Capture the cell that displays the provided text and extract its [X, Y] central coordinate. 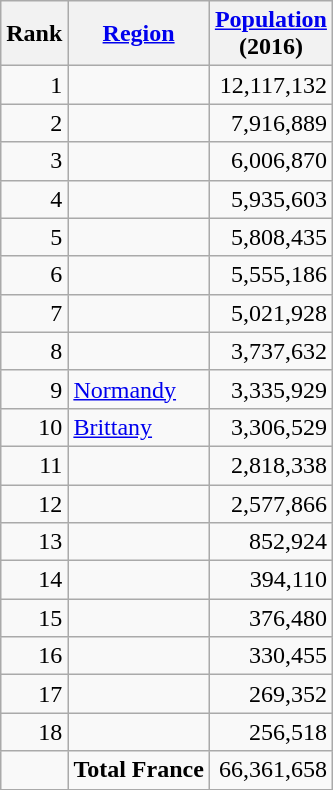
6,006,870 [270, 161]
3,737,632 [270, 351]
5,935,603 [270, 199]
2 [34, 123]
Brittany [138, 427]
12,117,132 [270, 85]
Normandy [138, 389]
66,361,658 [270, 770]
14 [34, 580]
376,480 [270, 618]
Population(2016) [270, 34]
5,808,435 [270, 237]
5 [34, 237]
18 [34, 732]
3,306,529 [270, 427]
7,916,889 [270, 123]
3,335,929 [270, 389]
4 [34, 199]
394,110 [270, 580]
6 [34, 275]
11 [34, 465]
13 [34, 542]
852,924 [270, 542]
2,577,866 [270, 503]
17 [34, 694]
Rank [34, 34]
5,555,186 [270, 275]
16 [34, 656]
8 [34, 351]
15 [34, 618]
Total France [138, 770]
Region [138, 34]
10 [34, 427]
9 [34, 389]
5,021,928 [270, 313]
269,352 [270, 694]
2,818,338 [270, 465]
3 [34, 161]
256,518 [270, 732]
1 [34, 85]
7 [34, 313]
330,455 [270, 656]
12 [34, 503]
